Identify which cell holds the provided text, then report its (X, Y) central coordinate. 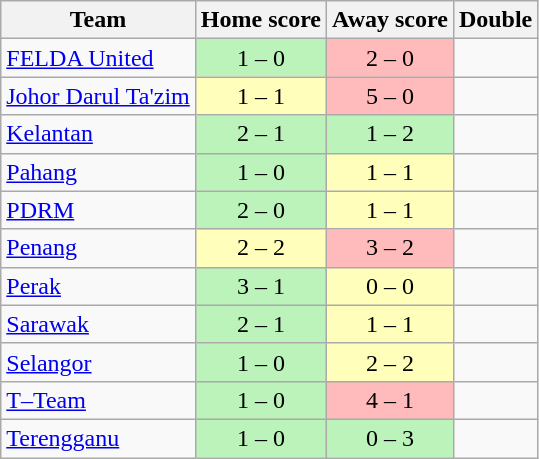
3 – 1 (260, 286)
Kelantan (98, 134)
4 – 1 (390, 400)
Team (98, 20)
5 – 0 (390, 96)
Pahang (98, 172)
Home score (260, 20)
FELDA United (98, 58)
Double (495, 20)
Terengganu (98, 438)
0 – 0 (390, 286)
Sarawak (98, 324)
0 – 3 (390, 438)
1 – 2 (390, 134)
Away score (390, 20)
T–Team (98, 400)
Johor Darul Ta'zim (98, 96)
Perak (98, 286)
Penang (98, 248)
3 – 2 (390, 248)
PDRM (98, 210)
Selangor (98, 362)
